Determine the (X, Y) coordinate at the center of the cell enclosing the given text.  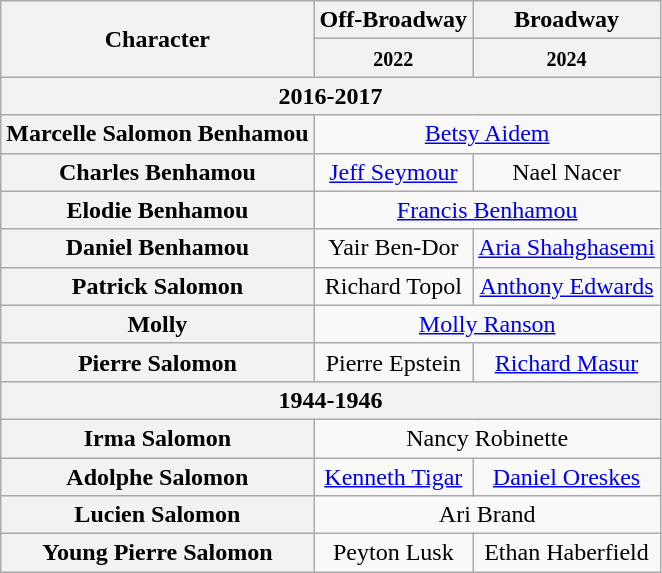
1944-1946 (331, 400)
Molly Ranson (487, 324)
Young Pierre Salomon (158, 553)
Molly (158, 324)
Daniel Oreskes (567, 477)
Lucien Salomon (158, 515)
2016-2017 (331, 96)
Kenneth Tigar (394, 477)
Aria Shahghasemi (567, 248)
Peyton Lusk (394, 553)
Ethan Haberfield (567, 553)
Character (158, 39)
Betsy Aidem (487, 134)
Francis Benhamou (487, 210)
Nancy Robinette (487, 438)
Off-Broadway (394, 20)
Nael Nacer (567, 172)
Yair Ben-Dor (394, 248)
Patrick Salomon (158, 286)
Adolphe Salomon (158, 477)
Pierre Salomon (158, 362)
Richard Masur (567, 362)
Broadway (567, 20)
Marcelle Salomon Benhamou (158, 134)
2022 (394, 58)
Irma Salomon (158, 438)
Jeff Seymour (394, 172)
Pierre Epstein (394, 362)
Elodie Benhamou (158, 210)
Daniel Benhamou (158, 248)
Richard Topol (394, 286)
Charles Benhamou (158, 172)
Ari Brand (487, 515)
2024 (567, 58)
Anthony Edwards (567, 286)
